Search for the cell housing the specified text and yield its (X, Y) center coordinate. 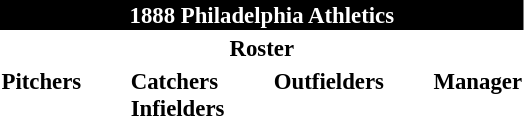
1888 Philadelphia Athletics (262, 15)
Roster (262, 48)
